Return [X, Y] of the center of cell containing provided text 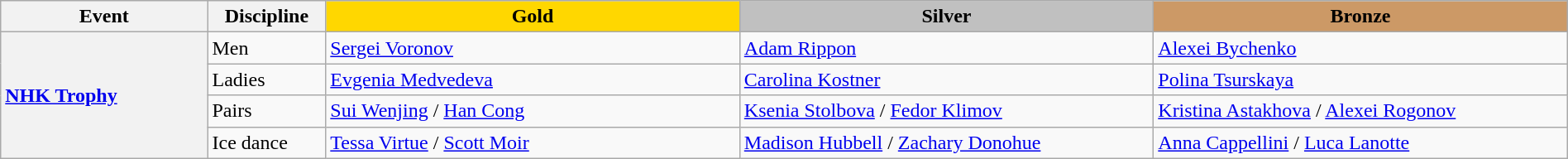
Sergei Voronov [533, 48]
Alexei Bychenko [1360, 48]
Men [266, 48]
Discipline [266, 17]
Event [104, 17]
Evgenia Medvedeva [533, 79]
Kristina Astakhova / Alexei Rogonov [1360, 111]
Ladies [266, 79]
Sui Wenjing / Han Cong [533, 111]
Pairs [266, 111]
Silver [946, 17]
Ice dance [266, 142]
Madison Hubbell / Zachary Donohue [946, 142]
Polina Tsurskaya [1360, 79]
Tessa Virtue / Scott Moir [533, 142]
Anna Cappellini / Luca Lanotte [1360, 142]
Bronze [1360, 17]
Gold [533, 17]
NHK Trophy [104, 95]
Ksenia Stolbova / Fedor Klimov [946, 111]
Carolina Kostner [946, 79]
Adam Rippon [946, 48]
